Capture the cell that displays the provided text and extract its (x, y) central coordinate. 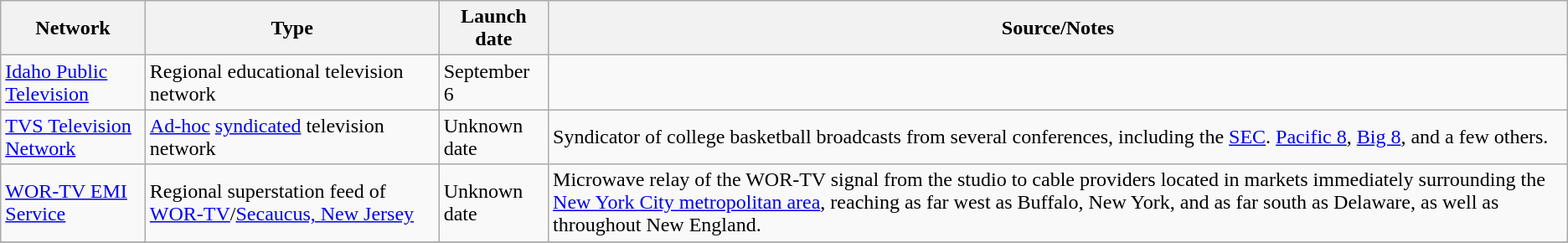
Network (74, 28)
Type (291, 28)
Regional superstation feed of WOR-TV/Secaucus, New Jersey (291, 203)
September 6 (493, 82)
Source/Notes (1059, 28)
Launch date (493, 28)
Syndicator of college basketball broadcasts from several conferences, including the SEC. Pacific 8, Big 8, and a few others. (1059, 137)
Idaho Public Television (74, 82)
TVS Television Network (74, 137)
Ad-hoc syndicated television network (291, 137)
WOR-TV EMI Service (74, 203)
Regional educational television network (291, 82)
